Pinpoint the cell where the given text exists, returning its [X, Y] midpoint coordinate. 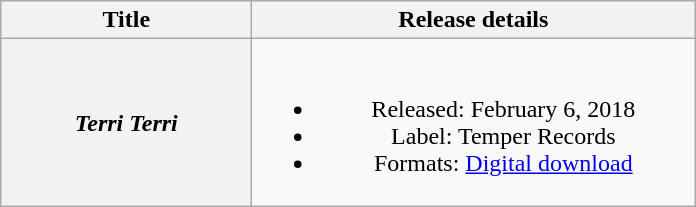
Released: February 6, 2018Label: Temper RecordsFormats: Digital download [474, 122]
Terri Terri [126, 122]
Release details [474, 20]
Title [126, 20]
